Return (X, Y) of the center of cell containing provided text 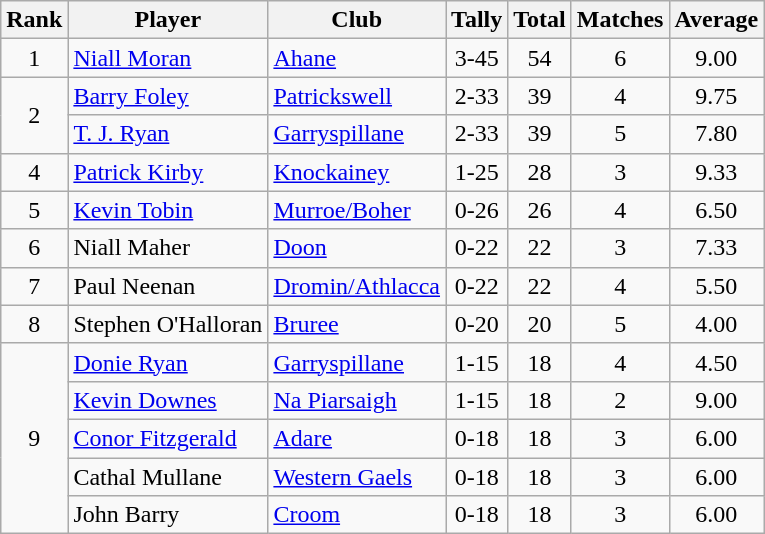
3-45 (477, 58)
54 (540, 58)
4.00 (716, 324)
1 (34, 58)
Stephen O'Halloran (168, 324)
Bruree (357, 324)
Niall Moran (168, 58)
4.50 (716, 362)
Murroe/Boher (357, 210)
9 (34, 438)
9.33 (716, 172)
Player (168, 20)
Cathal Mullane (168, 477)
28 (540, 172)
0-20 (477, 324)
Total (540, 20)
1-25 (477, 172)
Donie Ryan (168, 362)
Matches (620, 20)
7.33 (716, 248)
Western Gaels (357, 477)
20 (540, 324)
John Barry (168, 515)
Knockainey (357, 172)
7 (34, 286)
9.75 (716, 96)
Club (357, 20)
T. J. Ryan (168, 134)
7.80 (716, 134)
Kevin Downes (168, 400)
Conor Fitzgerald (168, 438)
6.50 (716, 210)
Rank (34, 20)
5.50 (716, 286)
Dromin/Athlacca (357, 286)
Average (716, 20)
Niall Maher (168, 248)
26 (540, 210)
8 (34, 324)
Barry Foley (168, 96)
Croom (357, 515)
Doon (357, 248)
Paul Neenan (168, 286)
Ahane (357, 58)
0-26 (477, 210)
Patrick Kirby (168, 172)
Na Piarsaigh (357, 400)
Kevin Tobin (168, 210)
Adare (357, 438)
Patrickswell (357, 96)
Tally (477, 20)
